Return [x, y] of the center of cell containing provided text 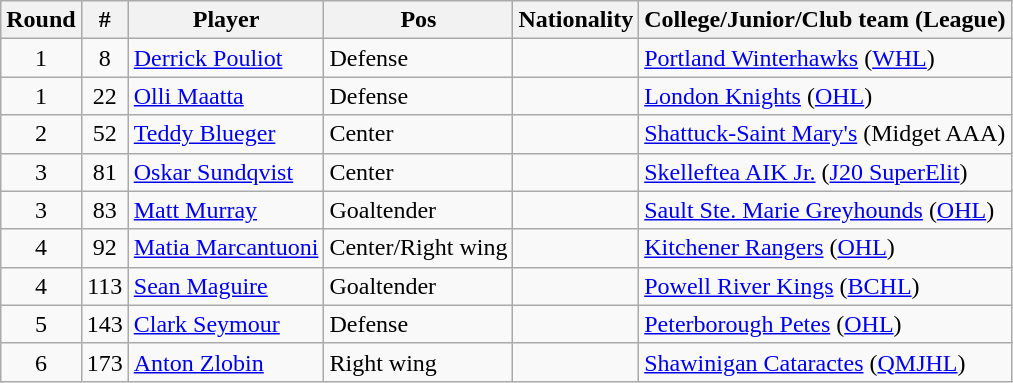
Center/Right wing [418, 248]
Peterborough Petes (OHL) [825, 324]
# [104, 20]
London Knights (OHL) [825, 96]
Right wing [418, 362]
Derrick Pouliot [226, 58]
2 [41, 134]
Round [41, 20]
Pos [418, 20]
113 [104, 286]
Anton Zlobin [226, 362]
143 [104, 324]
6 [41, 362]
Olli Maatta [226, 96]
Portland Winterhawks (WHL) [825, 58]
Matt Murray [226, 210]
Player [226, 20]
81 [104, 172]
Sean Maguire [226, 286]
Sault Ste. Marie Greyhounds (OHL) [825, 210]
8 [104, 58]
Kitchener Rangers (OHL) [825, 248]
Teddy Blueger [226, 134]
Shawinigan Cataractes (QMJHL) [825, 362]
92 [104, 248]
Matia Marcantuoni [226, 248]
Skelleftea AIK Jr. (J20 SuperElit) [825, 172]
83 [104, 210]
College/Junior/Club team (League) [825, 20]
Shattuck-Saint Mary's (Midget AAA) [825, 134]
5 [41, 324]
Clark Seymour [226, 324]
Powell River Kings (BCHL) [825, 286]
Nationality [576, 20]
Oskar Sundqvist [226, 172]
173 [104, 362]
52 [104, 134]
22 [104, 96]
